Return (x, y) of the center of cell containing provided text 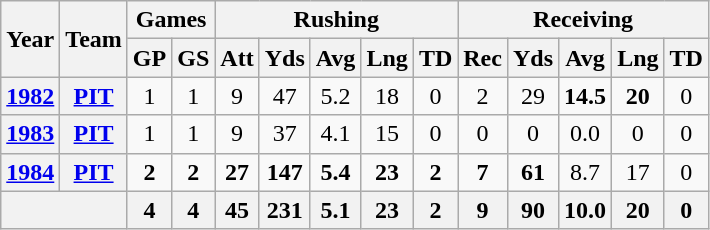
14.5 (586, 96)
1983 (30, 134)
18 (387, 96)
231 (284, 210)
47 (284, 96)
61 (532, 172)
90 (532, 210)
147 (284, 172)
37 (284, 134)
Games (170, 20)
Att (237, 58)
27 (237, 172)
5.4 (336, 172)
4.1 (336, 134)
GS (194, 58)
1984 (30, 172)
Rushing (336, 20)
Year (30, 39)
Rec (483, 58)
0.0 (586, 134)
10.0 (586, 210)
17 (638, 172)
7 (483, 172)
15 (387, 134)
5.2 (336, 96)
Receiving (584, 20)
GP (149, 58)
8.7 (586, 172)
29 (532, 96)
5.1 (336, 210)
Team (94, 39)
45 (237, 210)
1982 (30, 96)
